Capture the cell that displays the provided text and extract its (X, Y) central coordinate. 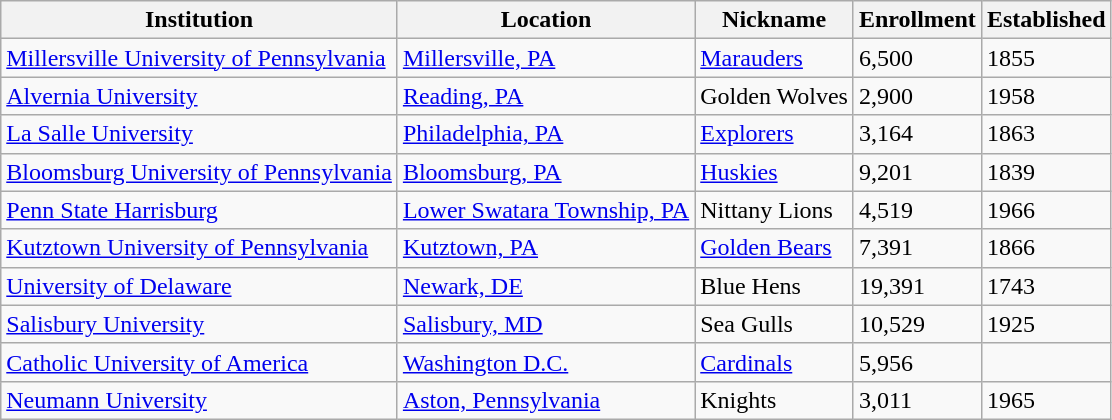
1743 (1046, 286)
2,900 (917, 96)
1965 (1046, 400)
Golden Wolves (774, 96)
19,391 (917, 286)
Newark, DE (546, 286)
Aston, Pennsylvania (546, 400)
Nittany Lions (774, 210)
1866 (1046, 248)
Millersville University of Pennsylvania (200, 58)
Washington D.C. (546, 362)
Huskies (774, 172)
1863 (1046, 134)
1925 (1046, 324)
7,391 (917, 248)
Explorers (774, 134)
Alvernia University (200, 96)
4,519 (917, 210)
University of Delaware (200, 286)
Philadelphia, PA (546, 134)
10,529 (917, 324)
Reading, PA (546, 96)
Penn State Harrisburg (200, 210)
Golden Bears (774, 248)
Salisbury University (200, 324)
Blue Hens (774, 286)
Catholic University of America (200, 362)
Marauders (774, 58)
Kutztown, PA (546, 248)
1966 (1046, 210)
Established (1046, 20)
Sea Gulls (774, 324)
9,201 (917, 172)
Location (546, 20)
Bloomsburg, PA (546, 172)
Kutztown University of Pennsylvania (200, 248)
Lower Swatara Township, PA (546, 210)
5,956 (917, 362)
Enrollment (917, 20)
Knights (774, 400)
Bloomsburg University of Pennsylvania (200, 172)
1839 (1046, 172)
3,011 (917, 400)
1855 (1046, 58)
Institution (200, 20)
3,164 (917, 134)
1958 (1046, 96)
Millersville, PA (546, 58)
Salisbury, MD (546, 324)
Neumann University (200, 400)
La Salle University (200, 134)
Cardinals (774, 362)
6,500 (917, 58)
Nickname (774, 20)
